Determine the (x, y) coordinate at the center of the cell enclosing the given text.  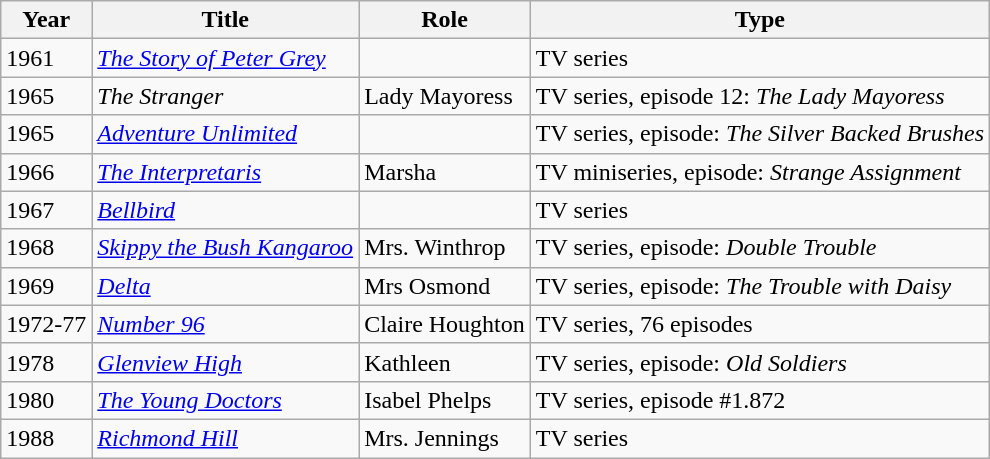
Lady Mayoress (445, 96)
Number 96 (226, 324)
Mrs. Jennings (445, 438)
The Stranger (226, 96)
Claire Houghton (445, 324)
1978 (46, 362)
1961 (46, 58)
Role (445, 20)
TV series, episode: Double Trouble (760, 248)
1969 (46, 286)
TV series, episode #1.872 (760, 400)
Glenview High (226, 362)
TV series, episode: Old Soldiers (760, 362)
TV series, episode: The Trouble with Daisy (760, 286)
1966 (46, 172)
TV series, episode: The Silver Backed Brushes (760, 134)
Mrs Osmond (445, 286)
1968 (46, 248)
Isabel Phelps (445, 400)
Title (226, 20)
The Story of Peter Grey (226, 58)
The Young Doctors (226, 400)
Type (760, 20)
Adventure Unlimited (226, 134)
Skippy the Bush Kangaroo (226, 248)
TV series, 76 episodes (760, 324)
1988 (46, 438)
Bellbird (226, 210)
Delta (226, 286)
Year (46, 20)
1972-77 (46, 324)
Richmond Hill (226, 438)
Mrs. Winthrop (445, 248)
Marsha (445, 172)
Kathleen (445, 362)
The Interpretaris (226, 172)
1967 (46, 210)
1980 (46, 400)
TV miniseries, episode: Strange Assignment (760, 172)
TV series, episode 12: The Lady Mayoress (760, 96)
